Identify which cell holds the provided text, then report its (X, Y) central coordinate. 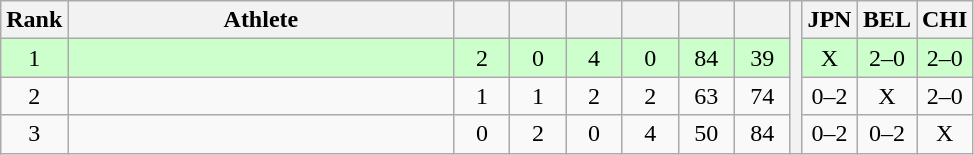
74 (762, 96)
39 (762, 58)
50 (706, 134)
BEL (886, 20)
JPN (829, 20)
CHI (944, 20)
3 (34, 134)
Athlete (261, 20)
63 (706, 96)
Rank (34, 20)
